Scan for the cell matching the given text and deliver its [x, y] coordinate at center. 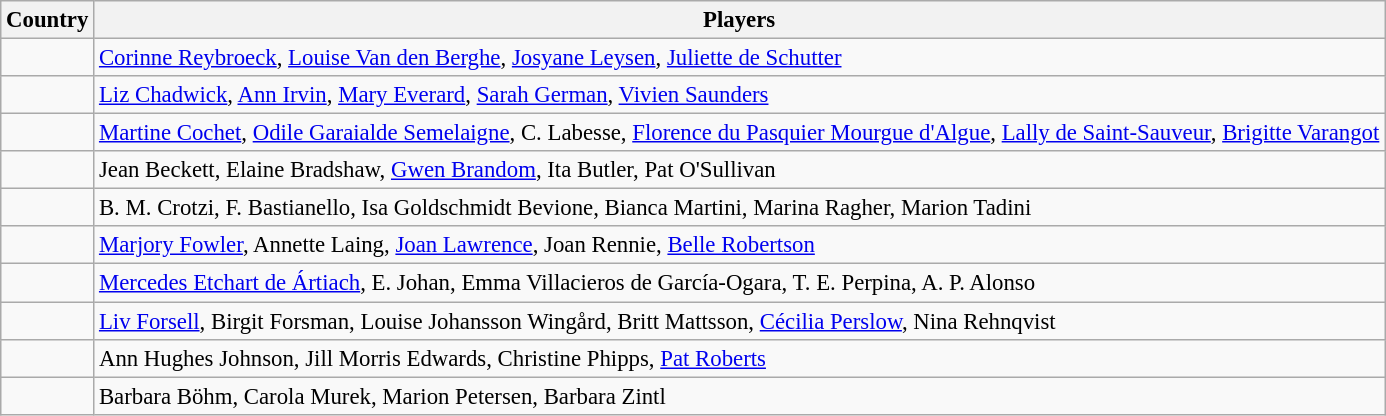
Martine Cochet, Odile Garaialde Semelaigne, C. Labesse, Florence du Pasquier Mourgue d'Algue, Lally de Saint-Sauveur, Brigitte Varangot [740, 133]
Players [740, 20]
Jean Beckett, Elaine Bradshaw, Gwen Brandom, Ita Butler, Pat O'Sullivan [740, 170]
Corinne Reybroeck, Louise Van den Berghe, Josyane Leysen, Juliette de Schutter [740, 58]
Marjory Fowler, Annette Laing, Joan Lawrence, Joan Rennie, Belle Robertson [740, 245]
Mercedes Etchart de Ártiach, E. Johan, Emma Villacieros de García-Ogara, T. E. Perpina, A. P. Alonso [740, 283]
B. M. Crotzi, F. Bastianello, Isa Goldschmidt Bevione, Bianca Martini, Marina Ragher, Marion Tadini [740, 208]
Ann Hughes Johnson, Jill Morris Edwards, Christine Phipps, Pat Roberts [740, 358]
Liz Chadwick, Ann Irvin, Mary Everard, Sarah German, Vivien Saunders [740, 95]
Country [48, 20]
Liv Forsell, Birgit Forsman, Louise Johansson Wingård, Britt Mattsson, Cécilia Perslow, Nina Rehnqvist [740, 321]
Barbara Böhm, Carola Murek, Marion Petersen, Barbara Zintl [740, 396]
